Capture the cell that displays the provided text and extract its [x, y] central coordinate. 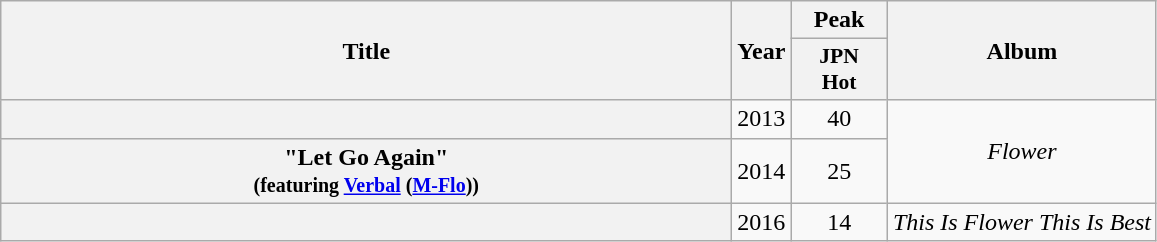
Album [1022, 50]
2013 [762, 119]
"Let Go Again"(featuring Verbal (M-Flo)) [366, 170]
40 [840, 119]
2014 [762, 170]
Year [762, 50]
JPNHot [840, 70]
25 [840, 170]
Flower [1022, 152]
Peak [840, 20]
2016 [762, 222]
14 [840, 222]
This Is Flower This Is Best [1022, 222]
Title [366, 50]
